Return (x, y) of the center of cell containing provided text 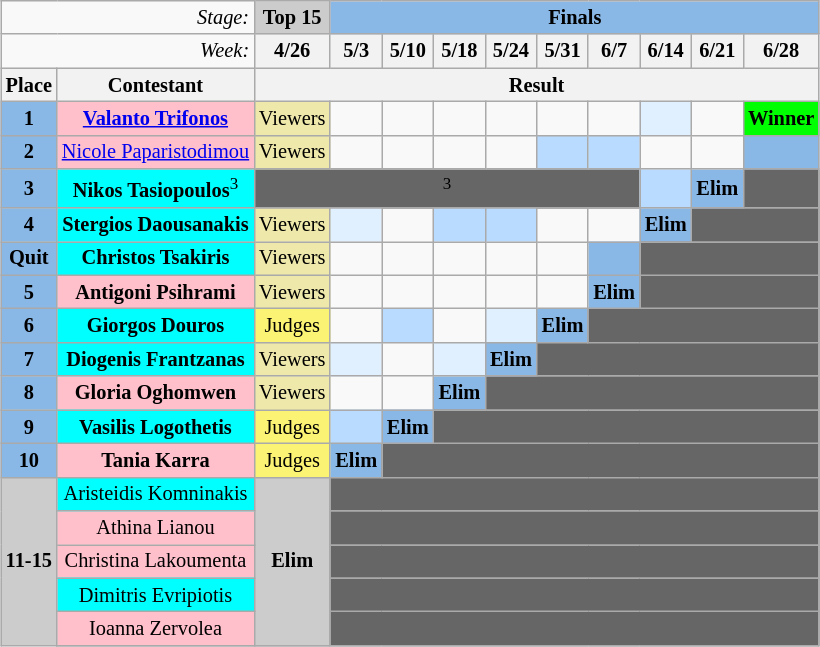
6/14 (666, 51)
Finals (574, 17)
Athina Lianou (156, 527)
Christina Lakoumenta (156, 561)
7 (29, 359)
11-15 (29, 561)
Vasilis Logothetis (156, 427)
1 (29, 118)
2 (29, 152)
Christos Tsakiris (156, 258)
6/28 (781, 51)
4/26 (292, 51)
Week: (128, 51)
Dimitris Evripiotis (156, 595)
5/3 (356, 51)
Top 15 (292, 17)
Stage: (128, 17)
Tania Karra (156, 460)
Place (29, 85)
5 (29, 292)
10 (29, 460)
Contestant (156, 85)
Stergios Daousanakis (156, 225)
9 (29, 427)
Valanto Trifonos (156, 118)
5/18 (460, 51)
6/21 (717, 51)
6 (29, 326)
Result (536, 85)
Ioanna Zervolea (156, 628)
8 (29, 393)
6/7 (614, 51)
5/31 (563, 51)
4 (29, 225)
Diogenis Frantzanas (156, 359)
Nikos Tasiopoulos3 (156, 188)
Aristeidis Komninakis (156, 494)
Antigoni Psihrami (156, 292)
Gloria Oghomwen (156, 393)
Giorgos Douros (156, 326)
Nicole Paparistodimou (156, 152)
Quit (29, 258)
Winner (781, 118)
5/24 (511, 51)
5/10 (408, 51)
